Capture the cell that displays the provided text and extract its [x, y] central coordinate. 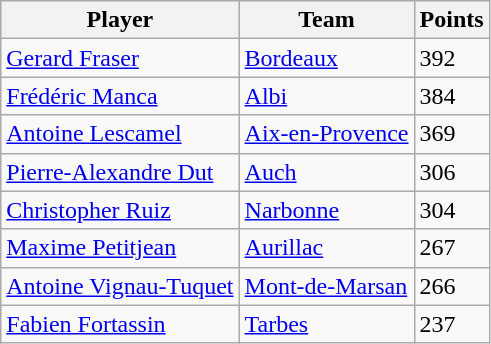
Player [120, 20]
Albi [326, 96]
306 [452, 172]
Maxime Petitjean [120, 248]
Aurillac [326, 248]
304 [452, 210]
Points [452, 20]
Mont-de-Marsan [326, 286]
369 [452, 134]
237 [452, 324]
Fabien Fortassin [120, 324]
266 [452, 286]
Christopher Ruiz [120, 210]
267 [452, 248]
Antoine Lescamel [120, 134]
Antoine Vignau-Tuquet [120, 286]
392 [452, 58]
384 [452, 96]
Team [326, 20]
Frédéric Manca [120, 96]
Pierre-Alexandre Dut [120, 172]
Aix-en-Provence [326, 134]
Narbonne [326, 210]
Bordeaux [326, 58]
Auch [326, 172]
Gerard Fraser [120, 58]
Tarbes [326, 324]
